Determine the [X, Y] coordinate at the center of the cell enclosing the given text.  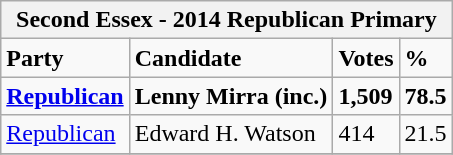
% [426, 58]
Lenny Mirra (inc.) [231, 96]
21.5 [426, 134]
Votes [366, 58]
Candidate [231, 58]
414 [366, 134]
78.5 [426, 96]
Edward H. Watson [231, 134]
Party [65, 58]
Second Essex - 2014 Republican Primary [226, 20]
1,509 [366, 96]
